Pinpoint the cell where the given text exists, returning its [x, y] midpoint coordinate. 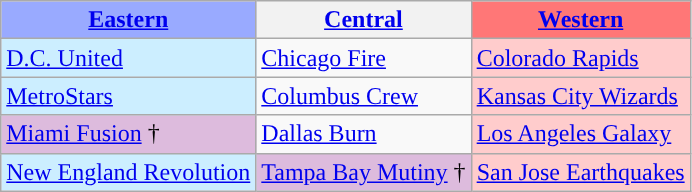
Chicago Fire [364, 58]
Eastern [128, 20]
Kansas City Wizards [580, 96]
Colorado Rapids [580, 58]
Los Angeles Galaxy [580, 134]
Tampa Bay Mutiny † [364, 172]
D.C. United [128, 58]
Dallas Burn [364, 134]
Western [580, 20]
MetroStars [128, 96]
Miami Fusion † [128, 134]
Central [364, 20]
New England Revolution [128, 172]
San Jose Earthquakes [580, 172]
Columbus Crew [364, 96]
